Find where the given text appears and provide that cell's center as (x, y) coordinate. 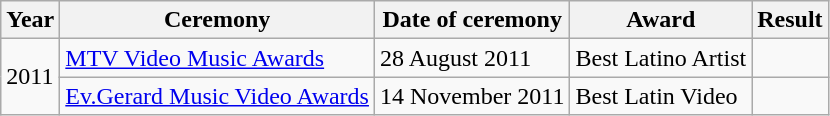
Result (790, 20)
MTV Video Music Awards (218, 58)
Best Latino Artist (661, 58)
Best Latin Video (661, 96)
2011 (30, 77)
Ceremony (218, 20)
Year (30, 20)
Ev.Gerard Music Video Awards (218, 96)
28 August 2011 (472, 58)
Award (661, 20)
Date of ceremony (472, 20)
14 November 2011 (472, 96)
